Search for the cell housing the specified text and yield its (x, y) center coordinate. 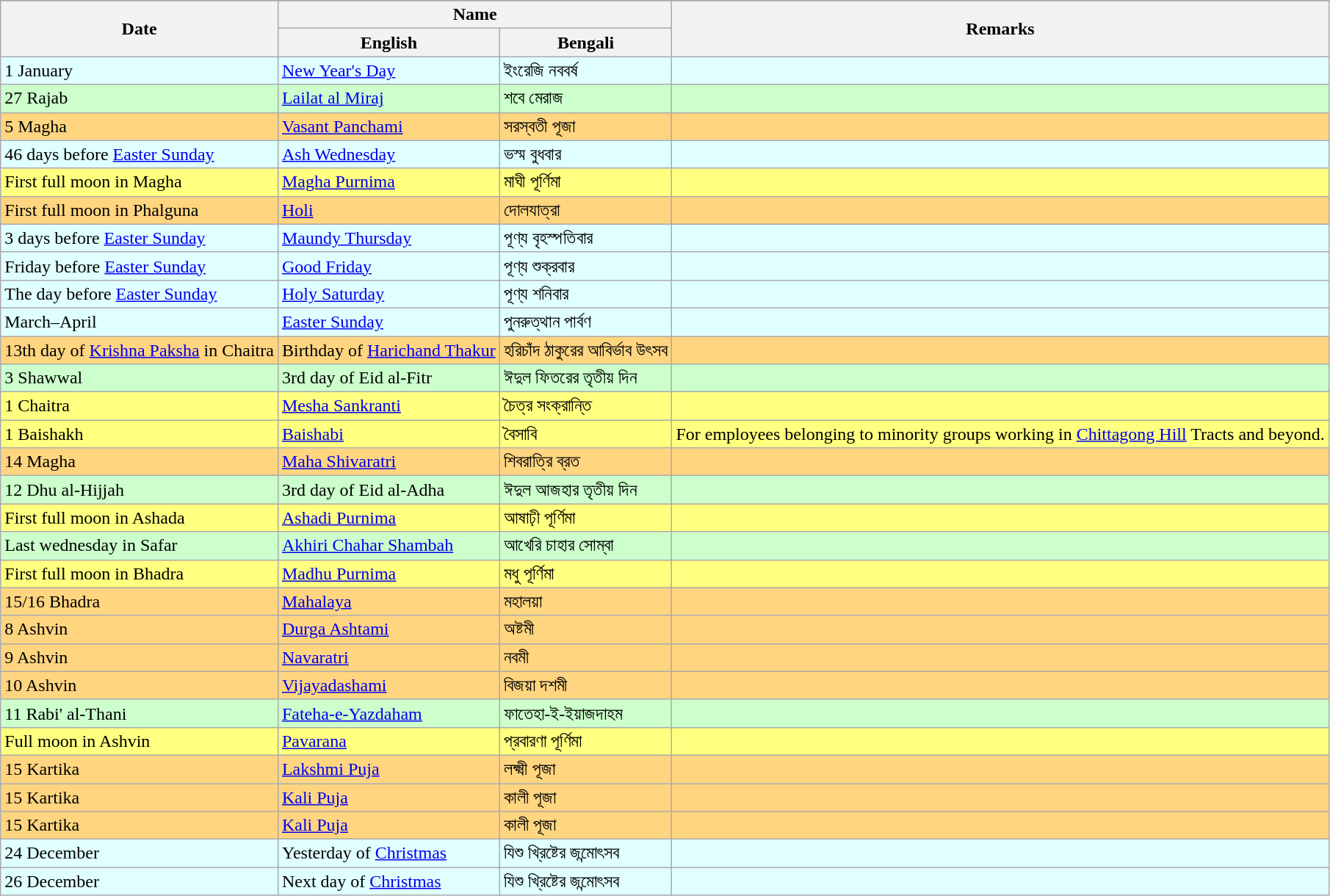
Baishabi (388, 434)
First full moon in Phalguna (140, 210)
ফাতেহা-ই-ইয়াজদাহম (586, 713)
46 days before Easter Sunday (140, 154)
1 January (140, 71)
3 Shawwal (140, 378)
পূণ্য শনিবার (586, 294)
10 Ashvin (140, 685)
Maundy Thursday (388, 238)
Vasant Panchami (388, 126)
পুনরুত্থান পার্বণ (586, 322)
5 Magha (140, 126)
The day before Easter Sunday (140, 294)
Lailat al Miraj (388, 98)
মধু পূর্ণিমা (586, 574)
1 Chaitra (140, 406)
বৈসাবি (586, 434)
পূণ্য বৃহস্পতিবার (586, 238)
ঈদুল ফিতরের তৃতীয় দিন (586, 378)
New Year's Day (388, 71)
First full moon in Ashada (140, 518)
Navaratri (388, 657)
3rd day of Eid al-Adha (388, 490)
আষাঢ়ী পূর্ণিমা (586, 518)
Last wednesday in Safar (140, 546)
12 Dhu al-Hijjah (140, 490)
পূণ্য শুক্রবার (586, 266)
শিবরাত্রি ব্রত (586, 462)
March–April (140, 322)
13th day of Krishna Paksha in Chaitra (140, 350)
Bengali (586, 43)
Next day of Christmas (388, 881)
Mesha Sankranti (388, 406)
Ash Wednesday (388, 154)
3rd day of Eid al-Fitr (388, 378)
অষ্টমী (586, 629)
Name (474, 15)
9 Ashvin (140, 657)
Friday before Easter Sunday (140, 266)
Durga Ashtami (388, 629)
সরস্বতী পূজা (586, 126)
Yesterday of Christmas (388, 853)
নবমী (586, 657)
ইংরেজি নববর্ষ (586, 71)
লক্ষ্মী পূজা (586, 769)
Date (140, 29)
27 Rajab (140, 98)
Maha Shivaratri (388, 462)
দোলযাত্রা (586, 210)
মাঘী পূর্ণিমা (586, 182)
First full moon in Magha (140, 182)
ভস্ম বুধবার (586, 154)
Vijayadashami (388, 685)
Holi (388, 210)
Easter Sunday (388, 322)
English (388, 43)
বিজয়া দশমী (586, 685)
Lakshmi Puja (388, 769)
Mahalaya (388, 601)
11 Rabi' al-Thani (140, 713)
Pavarana (388, 741)
Ashadi Purnima (388, 518)
আখেরি চাহার সোম্বা (586, 546)
14 Magha (140, 462)
24 December (140, 853)
Birthday of Harichand Thakur (388, 350)
হরিচাঁদ ঠাকুরের আবির্ভাব উৎসব (586, 350)
Full moon in Ashvin (140, 741)
26 December (140, 881)
প্রবারণা পূর্ণিমা (586, 741)
শবে মেরাজ (586, 98)
Fateha-e-Yazdaham (388, 713)
For employees belonging to minority groups working in Chittagong Hill Tracts and beyond. (1000, 434)
First full moon in Bhadra (140, 574)
1 Baishakh (140, 434)
Akhiri Chahar Shambah (388, 546)
Remarks (1000, 29)
মহালয়া (586, 601)
15/16 Bhadra (140, 601)
3 days before Easter Sunday (140, 238)
Holy Saturday (388, 294)
8 Ashvin (140, 629)
Madhu Purnima (388, 574)
Good Friday (388, 266)
চৈত্র সংক্রান্তি (586, 406)
ঈদুল আজহার তৃতীয় দিন (586, 490)
Magha Purnima (388, 182)
